Output the (x, y) coordinate of the center of the cell containing the given text.  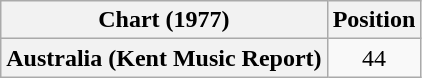
44 (374, 58)
Australia (Kent Music Report) (164, 58)
Position (374, 20)
Chart (1977) (164, 20)
